Scan for the cell matching the given text and deliver its (x, y) coordinate at center. 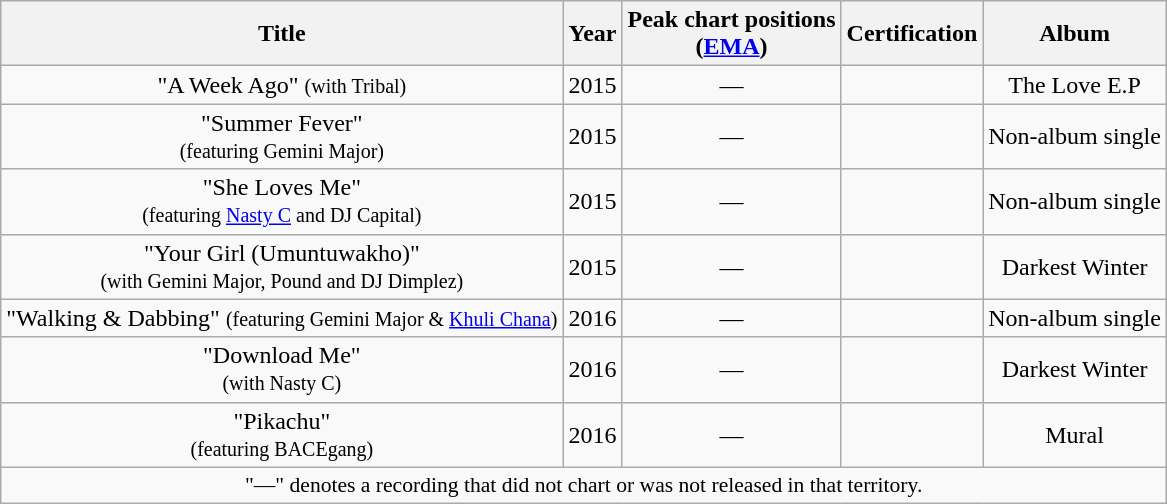
Year (592, 34)
"A Week Ago" (with Tribal) (282, 85)
"Download Me"(with Nasty C) (282, 370)
"Walking & Dabbing" (featuring Gemini Major & Khuli Chana) (282, 318)
"Your Girl (Umuntuwakho)"(with Gemini Major, Pound and DJ Dimplez) (282, 266)
Album (1075, 34)
"Pikachu"(featuring BACEgang) (282, 434)
Certification (912, 34)
Mural (1075, 434)
"—" denotes a recording that did not chart or was not released in that territory. (584, 485)
"She Loves Me"(featuring Nasty C and DJ Capital) (282, 202)
Title (282, 34)
The Love E.P (1075, 85)
Peak chart positions(EMA) (732, 34)
"Summer Fever"(featuring Gemini Major) (282, 136)
